Detect which cell encompasses the target text, then output its [x, y] center coordinate. 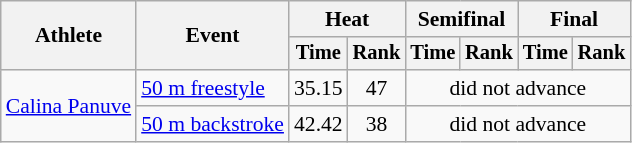
38 [377, 124]
42.42 [318, 124]
50 m backstroke [212, 124]
Athlete [68, 36]
Semifinal [461, 19]
Heat [347, 19]
47 [377, 88]
50 m freestyle [212, 88]
35.15 [318, 88]
Calina Panuve [68, 106]
Event [212, 36]
Final [574, 19]
